Scan for the cell matching the given text and deliver its (x, y) coordinate at center. 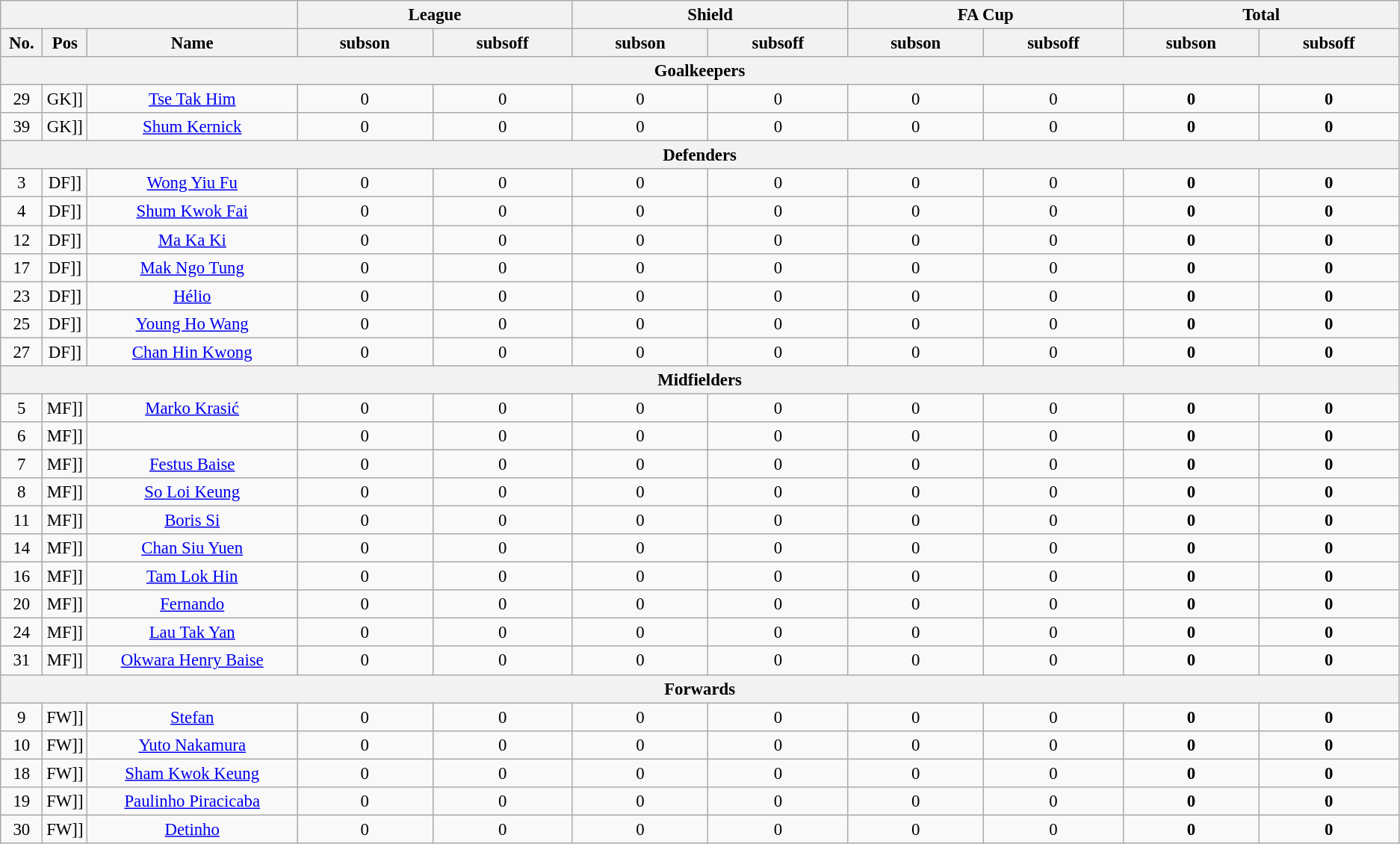
Midfielders (700, 380)
30 (22, 829)
Total (1261, 15)
Young Ho Wang (193, 323)
FA Cup (986, 15)
Stefan (193, 717)
5 (22, 408)
Festus Baise (193, 464)
27 (22, 352)
No. (22, 43)
Ma Ka Ki (193, 240)
20 (22, 604)
12 (22, 240)
31 (22, 661)
Hélio (193, 296)
Name (193, 43)
19 (22, 801)
8 (22, 492)
Shum Kernick (193, 127)
Goalkeepers (700, 71)
League (435, 15)
4 (22, 211)
10 (22, 745)
Chan Hin Kwong (193, 352)
Yuto Nakamura (193, 745)
9 (22, 717)
Fernando (193, 604)
Wong Yiu Fu (193, 183)
Lau Tak Yan (193, 633)
25 (22, 323)
Mak Ngo Tung (193, 267)
Shum Kwok Fai (193, 211)
Boris Si (193, 521)
Okwara Henry Baise (193, 661)
Forwards (700, 689)
Detinho (193, 829)
Pos (65, 43)
Sham Kwok Keung (193, 773)
24 (22, 633)
23 (22, 296)
39 (22, 127)
6 (22, 436)
Tse Tak Him (193, 99)
Tam Lok Hin (193, 577)
16 (22, 577)
Defenders (700, 155)
So Loi Keung (193, 492)
14 (22, 548)
Paulinho Piracicaba (193, 801)
29 (22, 99)
18 (22, 773)
3 (22, 183)
11 (22, 521)
Shield (710, 15)
17 (22, 267)
Chan Siu Yuen (193, 548)
Marko Krasić (193, 408)
7 (22, 464)
